From the cell containing the given text, extract its center point as (X, Y) coordinate. 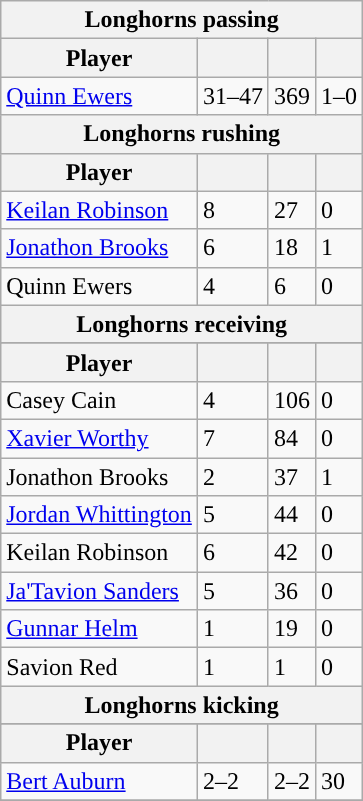
Savion Red (100, 667)
30 (338, 781)
Bert Auburn (100, 781)
31–47 (232, 96)
Jordan Whittington (100, 515)
Longhorns kicking (182, 705)
84 (292, 438)
7 (232, 438)
37 (292, 477)
44 (292, 515)
18 (292, 248)
42 (292, 553)
Xavier Worthy (100, 438)
Casey Cain (100, 400)
Longhorns receiving (182, 324)
1–0 (338, 96)
106 (292, 400)
8 (232, 210)
Gunnar Helm (100, 629)
19 (292, 629)
Ja'Tavion Sanders (100, 591)
369 (292, 96)
Longhorns rushing (182, 134)
36 (292, 591)
2 (232, 477)
Longhorns passing (182, 20)
27 (292, 210)
